Search for the cell housing the specified text and yield its (x, y) center coordinate. 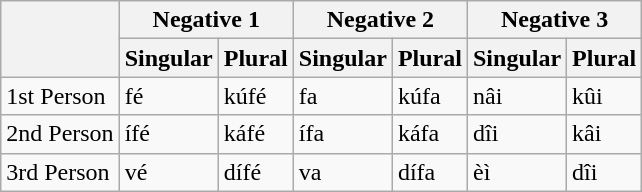
kúfé (256, 96)
nâi (516, 96)
fé (168, 96)
èì (516, 172)
1st Person (60, 96)
dífé (256, 172)
va (342, 172)
3rd Person (60, 172)
Negative 2 (380, 20)
2nd Person (60, 134)
Negative 3 (554, 20)
fa (342, 96)
kâi (604, 134)
vé (168, 172)
kûi (604, 96)
káfé (256, 134)
ífé (168, 134)
káfa (430, 134)
dífa (430, 172)
kúfa (430, 96)
ífa (342, 134)
Negative 1 (206, 20)
